Provide the (X, Y) coordinate of the cell's center where the given text is located.  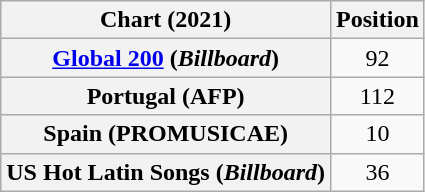
Chart (2021) (166, 20)
Spain (PROMUSICAE) (166, 134)
92 (378, 58)
36 (378, 172)
Position (378, 20)
Global 200 (Billboard) (166, 58)
112 (378, 96)
Portugal (AFP) (166, 96)
10 (378, 134)
US Hot Latin Songs (Billboard) (166, 172)
